Detect which cell encompasses the target text, then output its (X, Y) center coordinate. 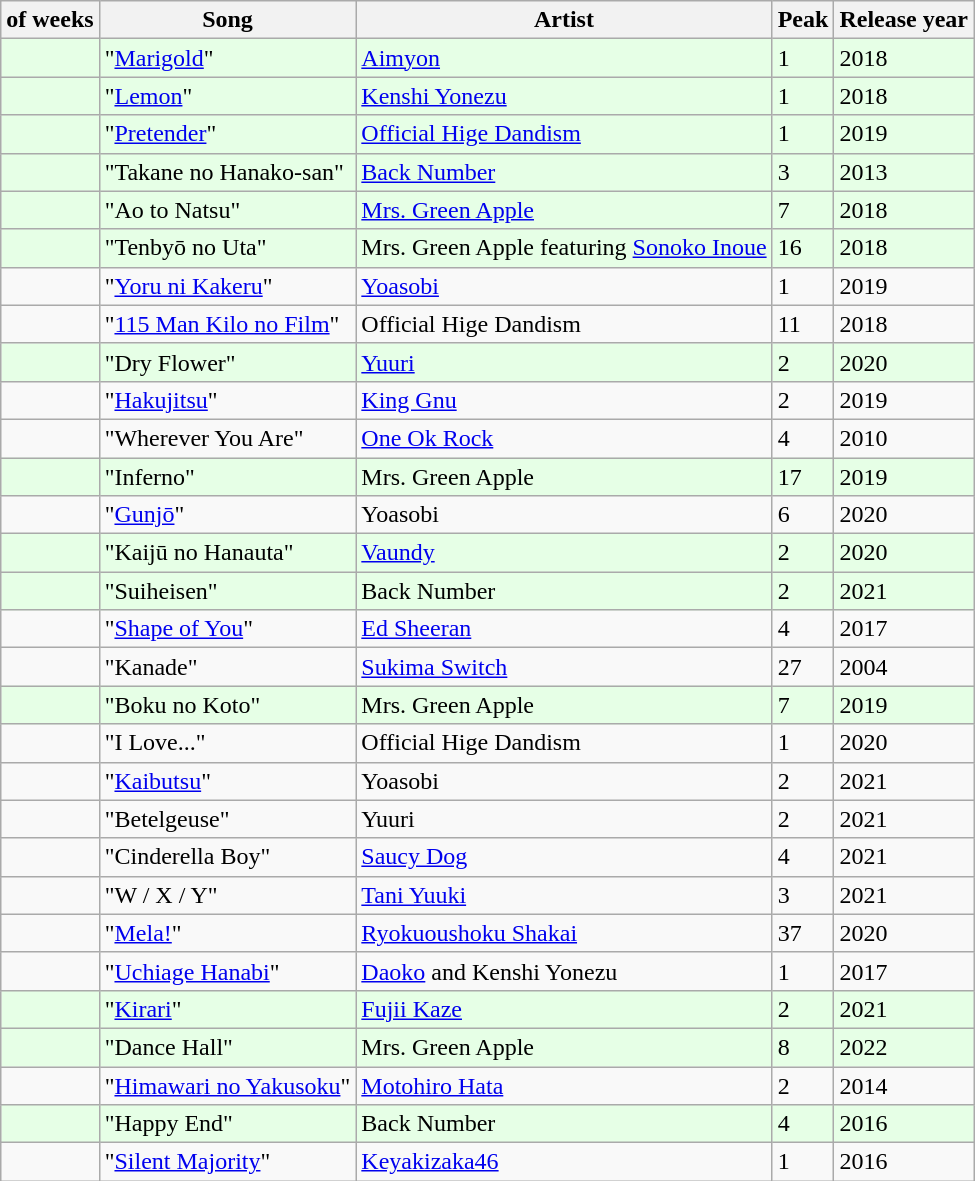
"I Love..." (228, 743)
"Tenbyō no Uta" (228, 248)
8 (803, 1047)
Mrs. Green Apple featuring Sonoko Inoue (564, 248)
2014 (904, 1085)
Ryokuoushoku Shakai (564, 933)
Keyakizaka46 (564, 1162)
"Marigold" (228, 58)
"Inferno" (228, 477)
Daoko and Kenshi Yonezu (564, 971)
Vaundy (564, 553)
"Himawari no Yakusoku" (228, 1085)
"Cinderella Boy" (228, 857)
King Gnu (564, 400)
Sukima Switch (564, 667)
Motohiro Hata (564, 1085)
"Takane no Hanako-san" (228, 172)
One Ok Rock (564, 438)
"Lemon" (228, 96)
of weeks (50, 20)
Tani Yuuki (564, 895)
Ed Sheeran (564, 629)
"Hakujitsu" (228, 400)
"Kirari" (228, 1009)
"Uchiage Hanabi" (228, 971)
Fujii Kaze (564, 1009)
"Dry Flower" (228, 362)
"Suiheisen" (228, 591)
2004 (904, 667)
"Kanade" (228, 667)
Artist (564, 20)
11 (803, 324)
"Pretender" (228, 134)
37 (803, 933)
"Gunjō" (228, 515)
27 (803, 667)
Saucy Dog (564, 857)
"W / X / Y" (228, 895)
"115 Man Kilo no Film" (228, 324)
2013 (904, 172)
"Kaibutsu" (228, 781)
"Shape of You" (228, 629)
Kenshi Yonezu (564, 96)
"Yoru ni Kakeru" (228, 286)
"Silent Majority" (228, 1162)
"Boku no Koto" (228, 705)
2010 (904, 438)
"Ao to Natsu" (228, 210)
Peak (803, 20)
16 (803, 248)
2022 (904, 1047)
Release year (904, 20)
"Happy End" (228, 1124)
17 (803, 477)
Song (228, 20)
"Mela!" (228, 933)
Aimyon (564, 58)
"Betelgeuse" (228, 819)
"Dance Hall" (228, 1047)
6 (803, 515)
"Kaijū no Hanauta" (228, 553)
"Wherever You Are" (228, 438)
